Provide the [X, Y] coordinate of the cell's center where the given text is located.  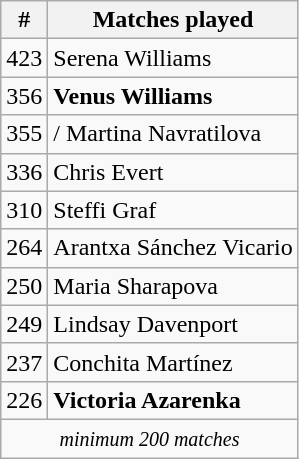
Arantxa Sánchez Vicario [173, 248]
minimum 200 matches [150, 438]
/ Martina Navratilova [173, 134]
423 [24, 58]
356 [24, 96]
Maria Sharapova [173, 286]
250 [24, 286]
Matches played [173, 20]
249 [24, 324]
Conchita Martínez [173, 362]
264 [24, 248]
310 [24, 210]
237 [24, 362]
Victoria Azarenka [173, 400]
Venus Williams [173, 96]
Serena Williams [173, 58]
# [24, 20]
226 [24, 400]
Chris Evert [173, 172]
Steffi Graf [173, 210]
355 [24, 134]
336 [24, 172]
Lindsay Davenport [173, 324]
